Identify which cell holds the provided text, then report its (X, Y) central coordinate. 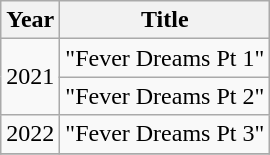
"Fever Dreams Pt 3" (165, 134)
"Fever Dreams Pt 1" (165, 58)
2021 (30, 77)
Year (30, 20)
2022 (30, 134)
Title (165, 20)
"Fever Dreams Pt 2" (165, 96)
